Detect which cell encompasses the target text, then output its [x, y] center coordinate. 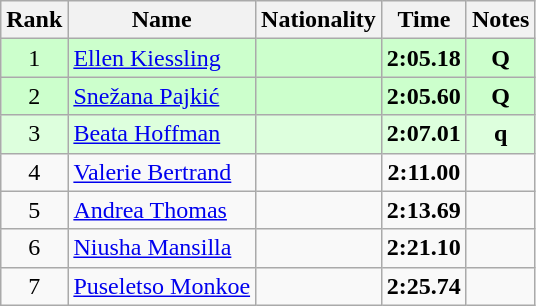
7 [34, 286]
Notes [500, 20]
5 [34, 210]
Ellen Kiessling [162, 58]
3 [34, 134]
2:21.10 [424, 248]
Snežana Pajkić [162, 96]
2:05.60 [424, 96]
Rank [34, 20]
Beata Hoffman [162, 134]
Nationality [319, 20]
2 [34, 96]
6 [34, 248]
Time [424, 20]
Name [162, 20]
q [500, 134]
2:25.74 [424, 286]
2:05.18 [424, 58]
1 [34, 58]
Puseletso Monkoe [162, 286]
Andrea Thomas [162, 210]
2:13.69 [424, 210]
Niusha Mansilla [162, 248]
2:11.00 [424, 172]
Valerie Bertrand [162, 172]
2:07.01 [424, 134]
4 [34, 172]
